Output the [x, y] coordinate of the center of the cell containing the given text.  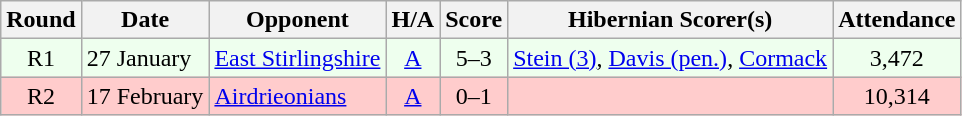
0–1 [474, 96]
Stein (3), Davis (pen.), Cormack [670, 58]
H/A [413, 20]
3,472 [897, 58]
27 January [145, 58]
R2 [41, 96]
Score [474, 20]
Hibernian Scorer(s) [670, 20]
Round [41, 20]
Date [145, 20]
5–3 [474, 58]
Airdrieonians [298, 96]
10,314 [897, 96]
Attendance [897, 20]
Opponent [298, 20]
17 February [145, 96]
R1 [41, 58]
East Stirlingshire [298, 58]
